From the cell containing the given text, extract its center point as (X, Y) coordinate. 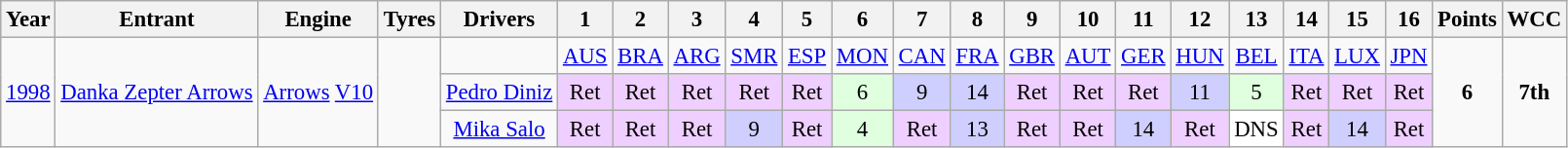
FRA (978, 56)
BEL (1256, 56)
1 (585, 19)
16 (1408, 19)
Year (28, 19)
JPN (1408, 56)
10 (1087, 19)
Entrant (157, 19)
3 (697, 19)
Pedro Diniz (500, 92)
Tyres (409, 19)
AUS (585, 56)
DNS (1256, 129)
BRA (641, 56)
WCC (1534, 19)
7 (921, 19)
ARG (697, 56)
HUN (1200, 56)
2 (641, 19)
CAN (921, 56)
Engine (317, 19)
SMR (754, 56)
1998 (28, 93)
MON (863, 56)
8 (978, 19)
ESP (807, 56)
Points (1467, 19)
GER (1143, 56)
ITA (1307, 56)
AUT (1087, 56)
Danka Zepter Arrows (157, 93)
7th (1534, 93)
12 (1200, 19)
Drivers (500, 19)
15 (1358, 19)
Arrows V10 (317, 93)
LUX (1358, 56)
GBR (1032, 56)
Mika Salo (500, 129)
